Locate the cell with the specified text and output its (x, y) center coordinate. 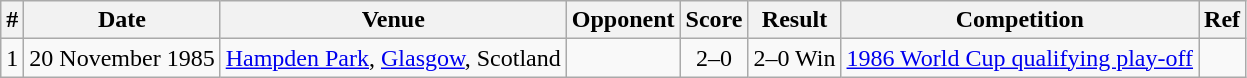
# (12, 20)
1 (12, 58)
Opponent (623, 20)
20 November 1985 (122, 58)
Hampden Park, Glasgow, Scotland (393, 58)
Score (714, 20)
2–0 Win (794, 58)
Venue (393, 20)
Competition (1020, 20)
Date (122, 20)
Ref (1222, 20)
Result (794, 20)
2–0 (714, 58)
1986 World Cup qualifying play-off (1020, 58)
